Detect which cell encompasses the target text, then output its [X, Y] center coordinate. 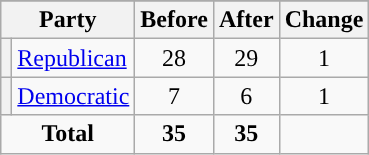
After [246, 20]
28 [174, 58]
Republican [74, 58]
Before [174, 20]
6 [246, 96]
7 [174, 96]
Total [68, 134]
Democratic [74, 96]
Party [68, 20]
29 [246, 58]
Change [324, 20]
